From the cell containing the given text, extract its center point as [x, y] coordinate. 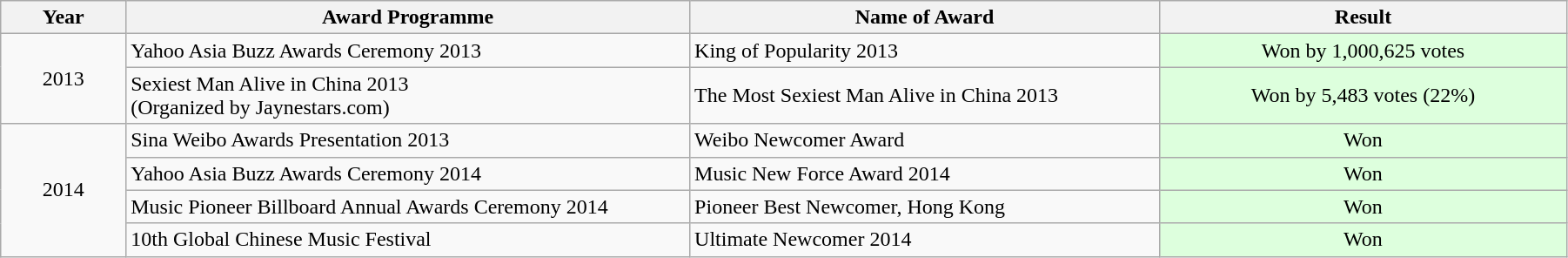
Yahoo Asia Buzz Awards Ceremony 2014 [408, 173]
Weibo Newcomer Award [925, 140]
Ultimate Newcomer 2014 [925, 240]
Won by 1,000,625 votes [1363, 51]
Pioneer Best Newcomer, Hong Kong [925, 207]
Result [1363, 17]
Won by 5,483 votes (22%) [1363, 96]
Name of Award [925, 17]
10th Global Chinese Music Festival [408, 240]
Award Programme [408, 17]
2014 [64, 190]
2013 [64, 78]
Sexiest Man Alive in China 2013 (Organized by Jaynestars.com) [408, 96]
Music New Force Award 2014 [925, 173]
Sina Weibo Awards Presentation 2013 [408, 140]
Yahoo Asia Buzz Awards Ceremony 2013 [408, 51]
Year [64, 17]
King of Popularity 2013 [925, 51]
Music Pioneer Billboard Annual Awards Ceremony 2014 [408, 207]
The Most Sexiest Man Alive in China 2013 [925, 96]
